Capture the cell that displays the provided text and extract its [X, Y] central coordinate. 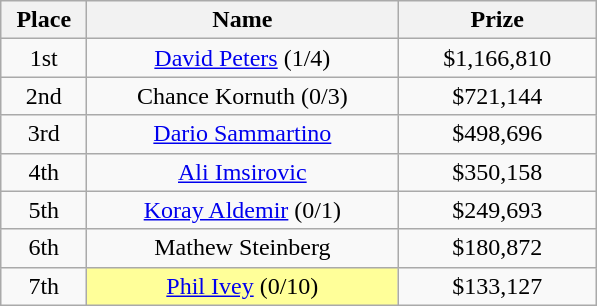
3rd [44, 134]
$1,166,810 [498, 58]
Chance Kornuth (0/3) [242, 96]
7th [44, 286]
Ali Imsirovic [242, 172]
2nd [44, 96]
Name [242, 20]
$498,696 [498, 134]
4th [44, 172]
David Peters (1/4) [242, 58]
$133,127 [498, 286]
Mathew Steinberg [242, 248]
Koray Aldemir (0/1) [242, 210]
Dario Sammartino [242, 134]
Prize [498, 20]
Place [44, 20]
$249,693 [498, 210]
6th [44, 248]
Phil Ivey (0/10) [242, 286]
$180,872 [498, 248]
$350,158 [498, 172]
1st [44, 58]
5th [44, 210]
$721,144 [498, 96]
